Provide the (X, Y) coordinate of the cell's center where the given text is located.  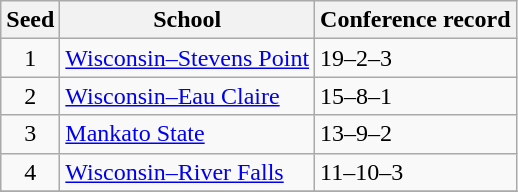
13–9–2 (416, 134)
Mankato State (188, 134)
2 (30, 96)
Conference record (416, 20)
1 (30, 58)
School (188, 20)
Wisconsin–River Falls (188, 172)
15–8–1 (416, 96)
Wisconsin–Eau Claire (188, 96)
Seed (30, 20)
3 (30, 134)
4 (30, 172)
Wisconsin–Stevens Point (188, 58)
11–10–3 (416, 172)
19–2–3 (416, 58)
